Output the [x, y] coordinate of the center of the cell containing the given text.  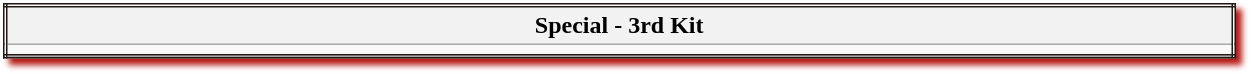
Special - 3rd Kit [619, 25]
